Capture the cell that displays the provided text and extract its (x, y) central coordinate. 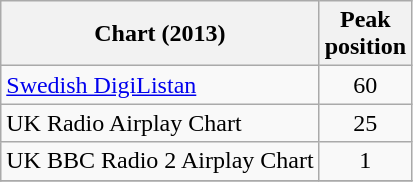
60 (365, 85)
UK BBC Radio 2 Airplay Chart (160, 161)
UK Radio Airplay Chart (160, 123)
Swedish DigiListan (160, 85)
Peakposition (365, 34)
25 (365, 123)
Chart (2013) (160, 34)
1 (365, 161)
